Find where the given text appears and provide that cell's center as [X, Y] coordinate. 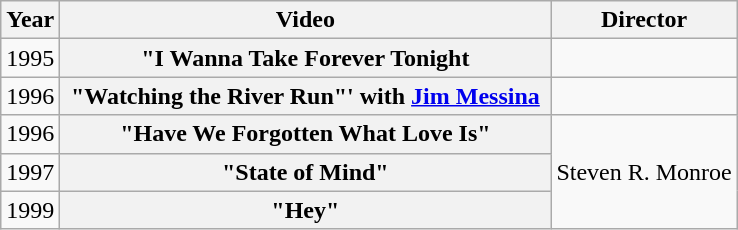
Video [306, 20]
"State of Mind" [306, 172]
Director [644, 20]
"Hey" [306, 210]
1995 [30, 58]
Steven R. Monroe [644, 172]
"Watching the River Run"' with Jim Messina [306, 96]
"I Wanna Take Forever Tonight [306, 58]
1997 [30, 172]
Year [30, 20]
1999 [30, 210]
"Have We Forgotten What Love Is" [306, 134]
